From the cell containing the given text, extract its center point as (X, Y) coordinate. 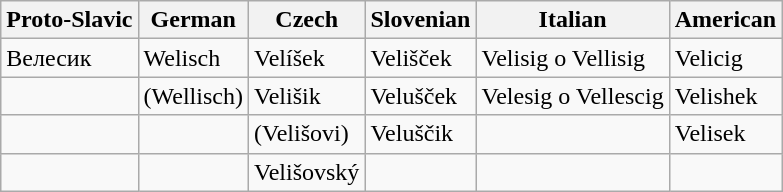
Velishek (725, 96)
(Wellisch) (193, 96)
Italian (572, 20)
Veluščik (420, 134)
Proto-Slavic (70, 20)
Велесик (70, 58)
(Velišovi) (306, 134)
German (193, 20)
Velíšek (306, 58)
Velušček (420, 96)
Czech (306, 20)
Velisig o Vellisig (572, 58)
Velesig o Vellescig (572, 96)
Velišik (306, 96)
Welisch (193, 58)
Velicig (725, 58)
American (725, 20)
Velisek (725, 134)
Slovenian (420, 20)
Velišček (420, 58)
Velišovský (306, 172)
